Provide the (x, y) coordinate of the cell's center where the given text is located.  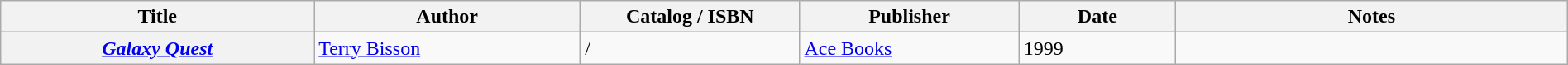
Author (447, 17)
Notes (1372, 17)
Galaxy Quest (157, 48)
Date (1097, 17)
Ace Books (910, 48)
Title (157, 17)
/ (690, 48)
1999 (1097, 48)
Publisher (910, 17)
Terry Bisson (447, 48)
Catalog / ISBN (690, 17)
